Provide the [x, y] coordinate of the cell's center where the given text is located.  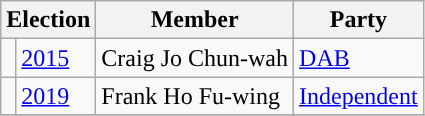
2019 [56, 96]
Frank Ho Fu-wing [195, 96]
Craig Jo Chun-wah [195, 58]
Party [359, 20]
DAB [359, 58]
Independent [359, 96]
Member [195, 20]
Election [48, 20]
2015 [56, 58]
